Pinpoint the cell where the given text exists, returning its [x, y] midpoint coordinate. 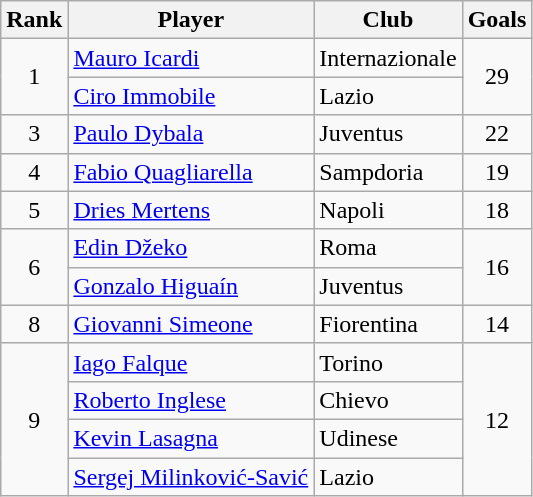
22 [497, 134]
14 [497, 324]
Chievo [388, 400]
Player [191, 20]
Ciro Immobile [191, 96]
Fiorentina [388, 324]
9 [34, 419]
Sergej Milinković-Savić [191, 477]
Napoli [388, 210]
Goals [497, 20]
Club [388, 20]
19 [497, 172]
6 [34, 267]
4 [34, 172]
8 [34, 324]
Dries Mertens [191, 210]
Rank [34, 20]
1 [34, 77]
5 [34, 210]
Udinese [388, 438]
Kevin Lasagna [191, 438]
Edin Džeko [191, 248]
18 [497, 210]
Fabio Quagliarella [191, 172]
Sampdoria [388, 172]
Roberto Inglese [191, 400]
Paulo Dybala [191, 134]
29 [497, 77]
3 [34, 134]
Torino [388, 362]
Roma [388, 248]
16 [497, 267]
Mauro Icardi [191, 58]
Iago Falque [191, 362]
Giovanni Simeone [191, 324]
12 [497, 419]
Gonzalo Higuaín [191, 286]
Internazionale [388, 58]
